Search for the cell housing the specified text and yield its (X, Y) center coordinate. 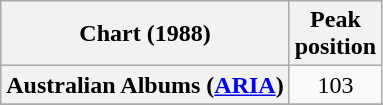
103 (335, 85)
Chart (1988) (145, 34)
Peakposition (335, 34)
Australian Albums (ARIA) (145, 85)
